Extract the (X, Y) coordinate from the center of the cell holding the provided text.  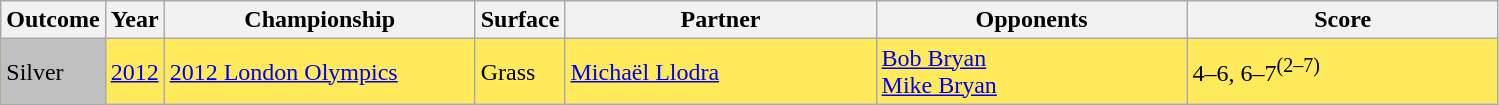
Surface (520, 20)
2012 (134, 72)
Grass (520, 72)
Silver (53, 72)
Michaël Llodra (720, 72)
Score (1342, 20)
Bob Bryan Mike Bryan (1032, 72)
Championship (320, 20)
2012 London Olympics (320, 72)
Year (134, 20)
Opponents (1032, 20)
4–6, 6–7(2–7) (1342, 72)
Outcome (53, 20)
Partner (720, 20)
